For the text-containing cell, return its midpoint in [x, y] coordinate format. 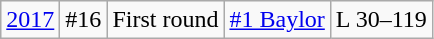
L 30–119 [381, 20]
First round [166, 20]
#16 [84, 20]
2017 [30, 20]
#1 Baylor [277, 20]
